Determine the (X, Y) coordinate at the center of the cell enclosing the given text.  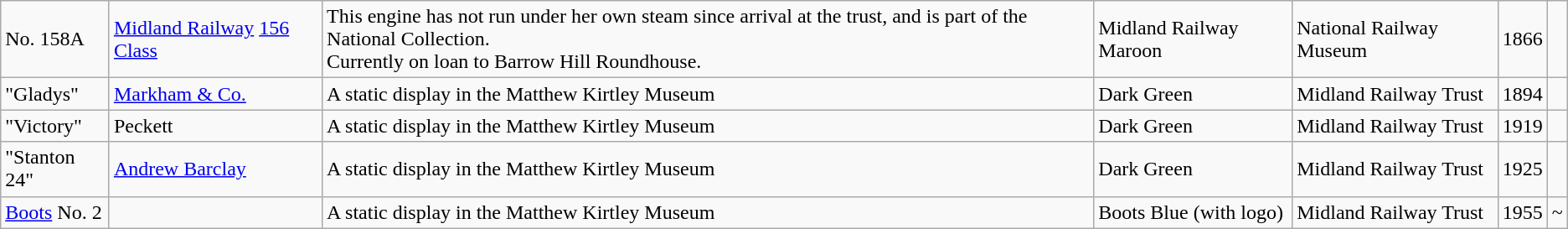
~ (1557, 212)
1919 (1523, 126)
National Railway Museum (1395, 39)
Midland Railway 156 Class (215, 39)
Boots Blue (with logo) (1193, 212)
"Victory" (55, 126)
1925 (1523, 169)
"Gladys" (55, 94)
Midland Railway Maroon (1193, 39)
No. 158A (55, 39)
"Stanton 24" (55, 169)
Markham & Co. (215, 94)
1866 (1523, 39)
Peckett (215, 126)
1894 (1523, 94)
1955 (1523, 212)
Andrew Barclay (215, 169)
Boots No. 2 (55, 212)
